Identify which cell holds the provided text, then report its [X, Y] central coordinate. 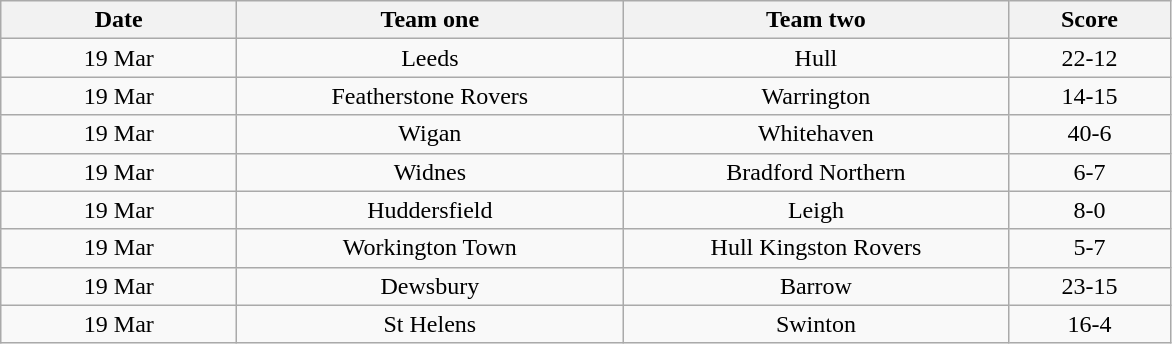
St Helens [430, 324]
Featherstone Rovers [430, 96]
Bradford Northern [816, 172]
Hull [816, 58]
5-7 [1090, 248]
14-15 [1090, 96]
22-12 [1090, 58]
Workington Town [430, 248]
Team one [430, 20]
Score [1090, 20]
Dewsbury [430, 286]
Barrow [816, 286]
Whitehaven [816, 134]
8-0 [1090, 210]
Hull Kingston Rovers [816, 248]
Leigh [816, 210]
Leeds [430, 58]
Widnes [430, 172]
Warrington [816, 96]
23-15 [1090, 286]
Huddersfield [430, 210]
Date [119, 20]
40-6 [1090, 134]
6-7 [1090, 172]
Swinton [816, 324]
16-4 [1090, 324]
Team two [816, 20]
Wigan [430, 134]
